Return [x, y] of the center of cell containing provided text 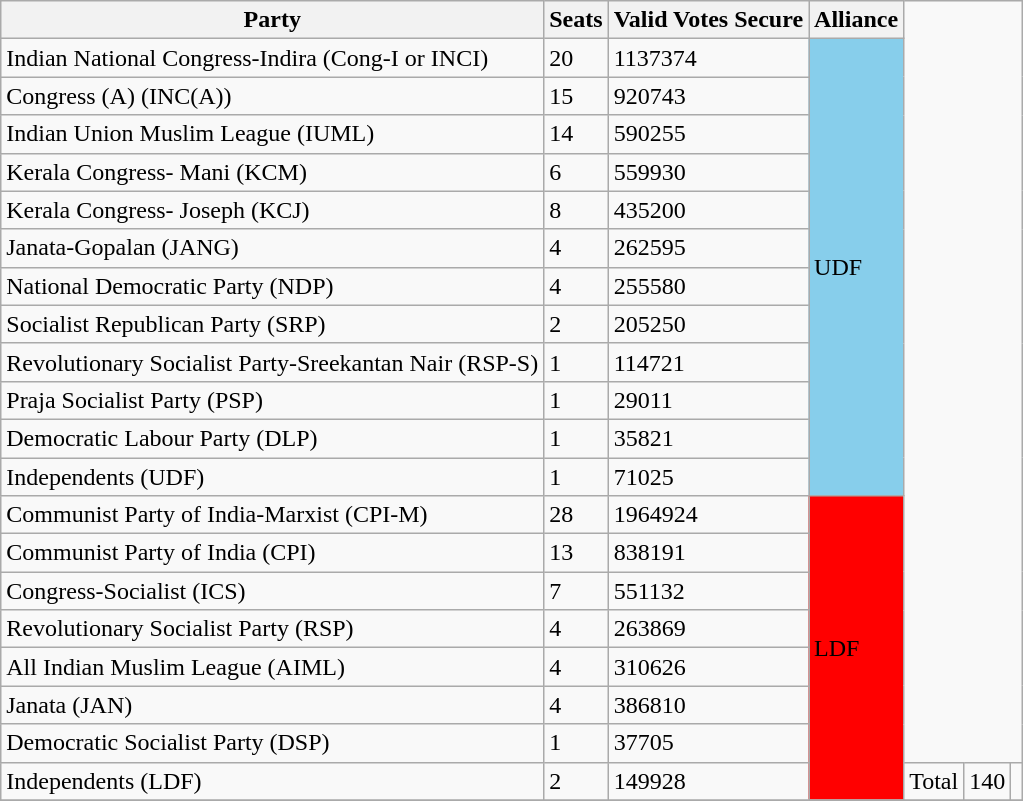
920743 [708, 96]
35821 [708, 438]
28 [576, 515]
Total [934, 781]
Kerala Congress- Joseph (KCJ) [272, 210]
Seats [576, 20]
UDF [856, 268]
Communist Party of India (CPI) [272, 553]
All Indian Muslim League (AIML) [272, 667]
Independents (UDF) [272, 477]
15 [576, 96]
7 [576, 591]
Socialist Republican Party (SRP) [272, 324]
Democratic Socialist Party (DSP) [272, 743]
Revolutionary Socialist Party-Sreekantan Nair (RSP-S) [272, 362]
8 [576, 210]
Party [272, 20]
Valid Votes Secure [708, 20]
1964924 [708, 515]
Alliance [856, 20]
Congress-Socialist (ICS) [272, 591]
1137374 [708, 58]
Indian National Congress-Indira (Cong-I or INCI) [272, 58]
29011 [708, 400]
14 [576, 134]
71025 [708, 477]
114721 [708, 362]
559930 [708, 172]
140 [988, 781]
Janata-Gopalan (JANG) [272, 248]
Communist Party of India-Marxist (CPI-M) [272, 515]
386810 [708, 705]
Democratic Labour Party (DLP) [272, 438]
Janata (JAN) [272, 705]
205250 [708, 324]
Independents (LDF) [272, 781]
Praja Socialist Party (PSP) [272, 400]
6 [576, 172]
Indian Union Muslim League (IUML) [272, 134]
Congress (A) (INC(A)) [272, 96]
262595 [708, 248]
149928 [708, 781]
Revolutionary Socialist Party (RSP) [272, 629]
Kerala Congress- Mani (KCM) [272, 172]
310626 [708, 667]
838191 [708, 553]
551132 [708, 591]
20 [576, 58]
13 [576, 553]
263869 [708, 629]
590255 [708, 134]
37705 [708, 743]
255580 [708, 286]
LDF [856, 648]
435200 [708, 210]
National Democratic Party (NDP) [272, 286]
